Identify which cell holds the provided text, then report its (x, y) central coordinate. 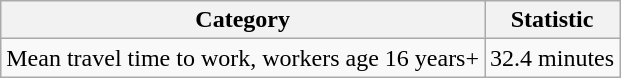
Mean travel time to work, workers age 16 years+ (243, 58)
Statistic (552, 20)
32.4 minutes (552, 58)
Category (243, 20)
